Capture the cell that displays the provided text and extract its [x, y] central coordinate. 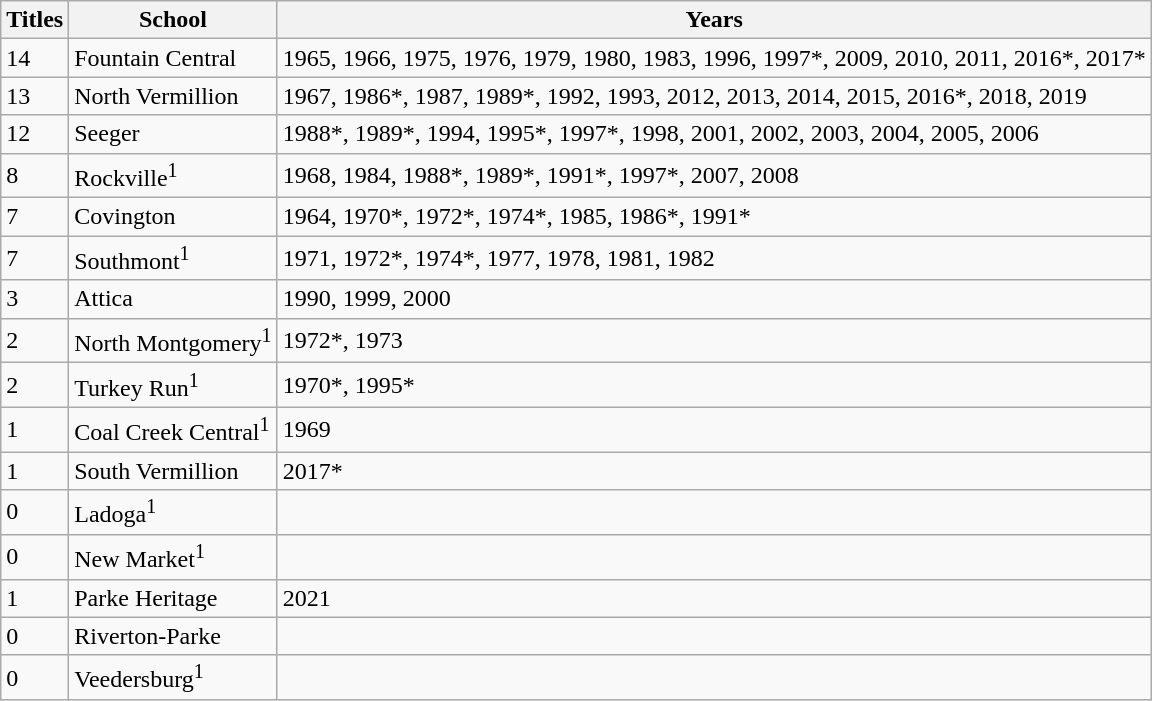
1967, 1986*, 1987, 1989*, 1992, 1993, 2012, 2013, 2014, 2015, 2016*, 2018, 2019 [714, 96]
North Vermillion [173, 96]
Seeger [173, 134]
1971, 1972*, 1974*, 1977, 1978, 1981, 1982 [714, 258]
2021 [714, 598]
Riverton-Parke [173, 636]
1964, 1970*, 1972*, 1974*, 1985, 1986*, 1991* [714, 217]
Ladoga1 [173, 512]
1965, 1966, 1975, 1976, 1979, 1980, 1983, 1996, 1997*, 2009, 2010, 2011, 2016*, 2017* [714, 58]
1972*, 1973 [714, 340]
Coal Creek Central1 [173, 430]
1970*, 1995* [714, 386]
3 [35, 299]
New Market1 [173, 558]
Turkey Run1 [173, 386]
Covington [173, 217]
Fountain Central [173, 58]
Years [714, 20]
Attica [173, 299]
13 [35, 96]
Parke Heritage [173, 598]
Rockville1 [173, 176]
Titles [35, 20]
1968, 1984, 1988*, 1989*, 1991*, 1997*, 2007, 2008 [714, 176]
2017* [714, 471]
8 [35, 176]
North Montgomery1 [173, 340]
South Vermillion [173, 471]
Southmont1 [173, 258]
Veedersburg1 [173, 678]
14 [35, 58]
12 [35, 134]
1990, 1999, 2000 [714, 299]
1969 [714, 430]
School [173, 20]
1988*, 1989*, 1994, 1995*, 1997*, 1998, 2001, 2002, 2003, 2004, 2005, 2006 [714, 134]
